Detect which cell encompasses the target text, then output its [X, Y] center coordinate. 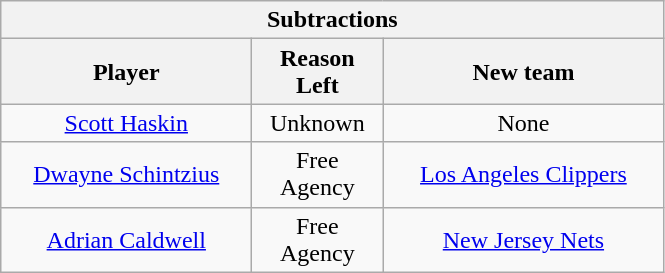
New Jersey Nets [524, 240]
New team [524, 72]
None [524, 123]
Subtractions [332, 20]
Unknown [318, 123]
Dwayne Schintzius [126, 174]
Los Angeles Clippers [524, 174]
Adrian Caldwell [126, 240]
Player [126, 72]
Reason Left [318, 72]
Scott Haskin [126, 123]
